Output the [x, y] coordinate of the center of the cell containing the given text.  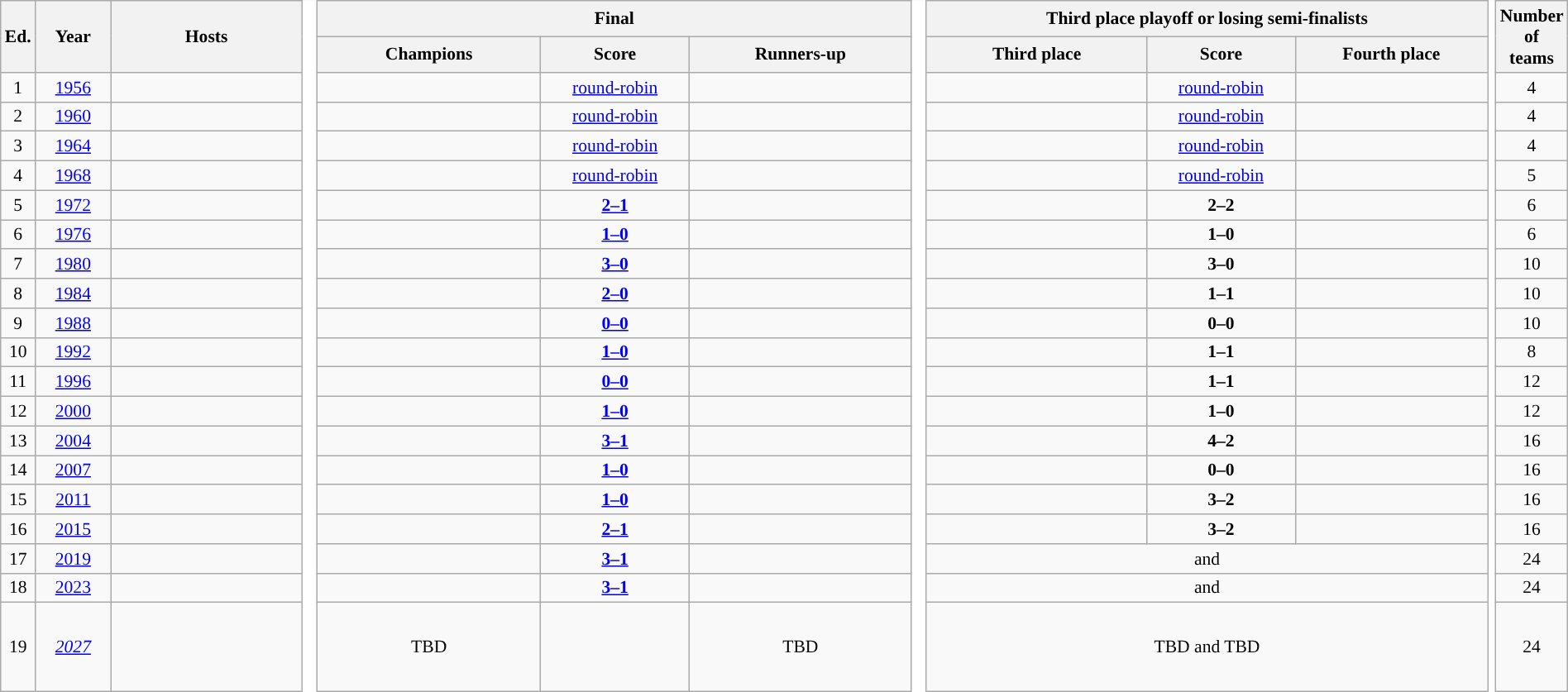
Hosts [207, 36]
1972 [73, 205]
2000 [73, 412]
Final [614, 18]
2011 [73, 500]
Third place playoff or losing semi-finalists [1207, 18]
TBD and TBD [1207, 647]
2027 [73, 647]
2007 [73, 470]
Champions [428, 55]
1956 [73, 88]
2015 [73, 529]
Runners-up [801, 55]
15 [18, 500]
1980 [73, 265]
1992 [73, 352]
1976 [73, 235]
2019 [73, 559]
1988 [73, 323]
Third place [1036, 55]
1968 [73, 176]
13 [18, 441]
Ed. [18, 36]
1960 [73, 117]
Fourth place [1391, 55]
2–0 [615, 294]
18 [18, 588]
7 [18, 265]
2023 [73, 588]
1 [18, 88]
4–2 [1221, 441]
2 [18, 117]
2004 [73, 441]
1984 [73, 294]
Number of teams [1532, 36]
17 [18, 559]
11 [18, 382]
3 [18, 146]
1996 [73, 382]
19 [18, 647]
14 [18, 470]
1964 [73, 146]
2–2 [1221, 205]
Year [73, 36]
9 [18, 323]
